Capture the cell that displays the provided text and extract its (x, y) central coordinate. 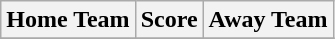
Away Team (268, 20)
Score (169, 20)
Home Team (68, 20)
